Return [X, Y] of the center of cell containing provided text 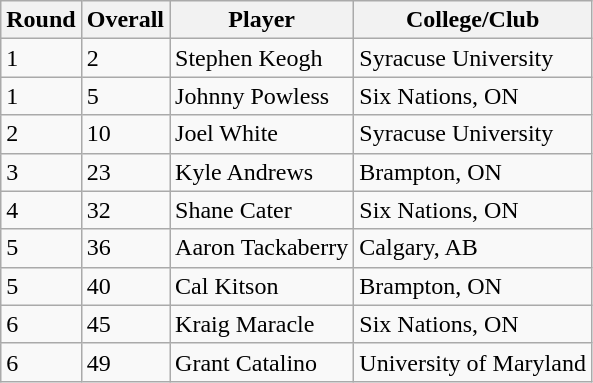
Joel White [262, 134]
23 [125, 172]
College/Club [473, 20]
40 [125, 286]
Kraig Maracle [262, 324]
Kyle Andrews [262, 172]
University of Maryland [473, 362]
Stephen Keogh [262, 58]
45 [125, 324]
32 [125, 210]
Shane Cater [262, 210]
Grant Catalino [262, 362]
Overall [125, 20]
Aaron Tackaberry [262, 248]
36 [125, 248]
Johnny Powless [262, 96]
Player [262, 20]
49 [125, 362]
3 [41, 172]
4 [41, 210]
Round [41, 20]
Calgary, AB [473, 248]
Cal Kitson [262, 286]
10 [125, 134]
